From the cell containing the given text, extract its center point as (X, Y) coordinate. 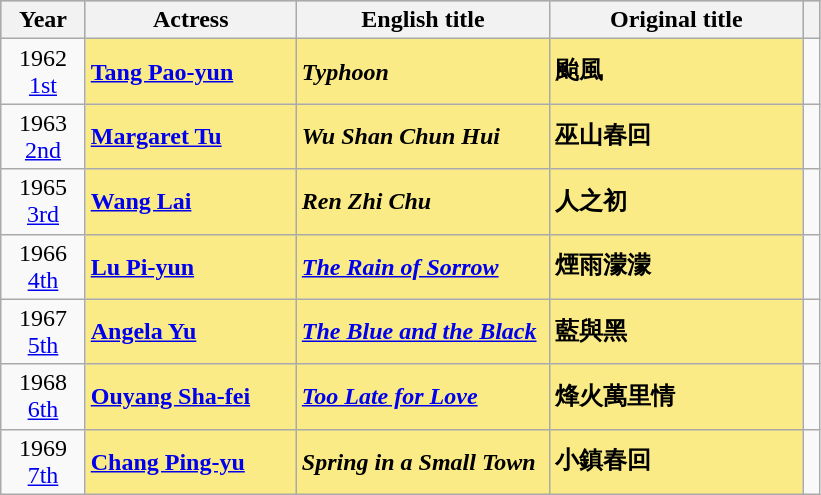
Wu Shan Chun Hui (422, 136)
19653rd (43, 202)
Lu Pi-yun (190, 266)
Ren Zhi Chu (422, 202)
巫山春回 (676, 136)
Too Late for Love (422, 396)
Original title (676, 20)
The Blue and the Black (422, 332)
19675th (43, 332)
小鎮春回 (676, 462)
Margaret Tu (190, 136)
The Rain of Sorrow (422, 266)
煙雨濛濛 (676, 266)
Tang Pao-yun (190, 72)
人之初 (676, 202)
19686th (43, 396)
19621st (43, 72)
Spring in a Small Town (422, 462)
烽火萬里情 (676, 396)
Wang Lai (190, 202)
藍與黑 (676, 332)
19632nd (43, 136)
Year (43, 20)
Ouyang Sha-fei (190, 396)
19697th (43, 462)
Chang Ping-yu (190, 462)
English title (422, 20)
颱風 (676, 72)
Typhoon (422, 72)
Actress (190, 20)
Angela Yu (190, 332)
19664th (43, 266)
